Identify which cell holds the provided text, then report its [X, Y] central coordinate. 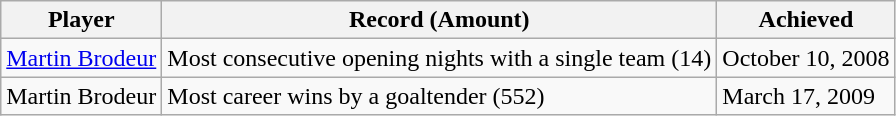
March 17, 2009 [806, 96]
Player [82, 20]
Most career wins by a goaltender (552) [440, 96]
October 10, 2008 [806, 58]
Achieved [806, 20]
Most consecutive opening nights with a single team (14) [440, 58]
Record (Amount) [440, 20]
